Identify which cell holds the provided text, then report its [X, Y] central coordinate. 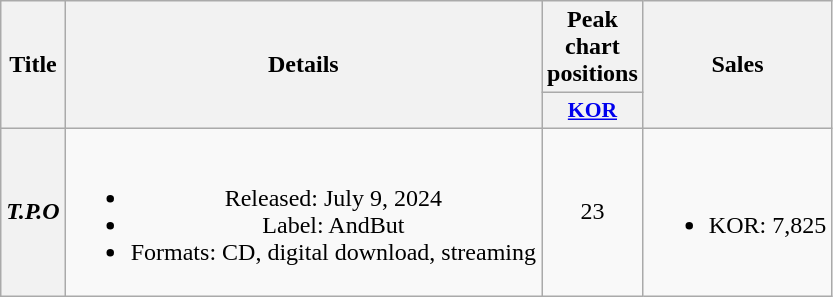
KOR: 7,825 [737, 212]
Sales [737, 65]
T.P.O [33, 212]
Details [303, 65]
KOR [593, 111]
Peak chart positions [593, 47]
Title [33, 65]
23 [593, 212]
Released: July 9, 2024Label: AndButFormats: CD, digital download, streaming [303, 212]
